Identify which cell holds the provided text, then report its (X, Y) central coordinate. 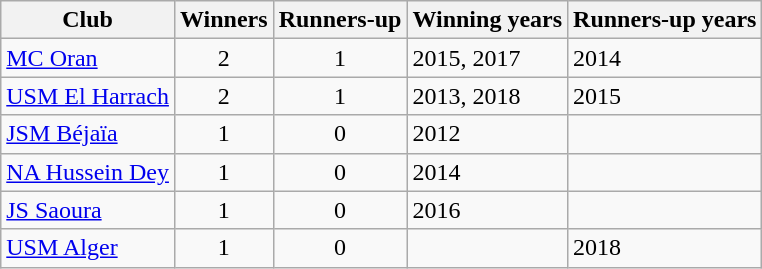
Club (88, 20)
Runners-up (340, 20)
2015, 2017 (488, 58)
Runners-up years (665, 20)
Winners (224, 20)
USM El Harrach (88, 96)
2015 (665, 96)
USM Alger (88, 248)
2013, 2018 (488, 96)
JS Saoura (88, 210)
2018 (665, 248)
MC Oran (88, 58)
JSM Béjaïa (88, 134)
2012 (488, 134)
NA Hussein Dey (88, 172)
Winning years (488, 20)
2016 (488, 210)
